Capture the cell that displays the provided text and extract its [x, y] central coordinate. 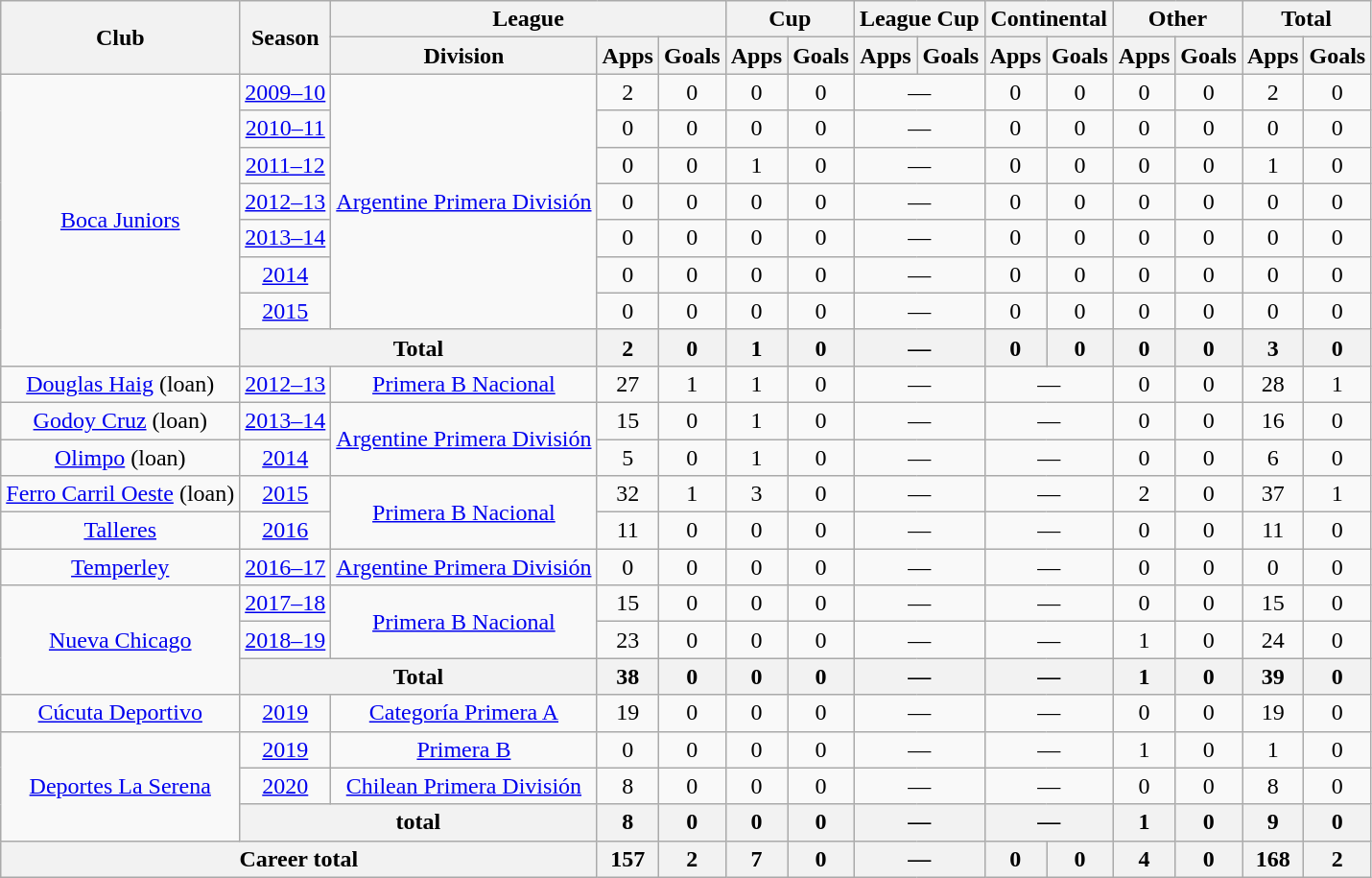
Godoy Cruz (loan) [121, 420]
League Cup [919, 19]
27 [627, 384]
32 [627, 494]
Primera B [464, 749]
Cup [790, 19]
Deportes La Serena [121, 786]
Season [286, 37]
Categoría Primera A [464, 713]
7 [756, 859]
League [528, 19]
157 [627, 859]
5 [627, 458]
168 [1272, 859]
Other [1177, 19]
2018–19 [286, 640]
2009–10 [286, 92]
Douglas Haig (loan) [121, 384]
Career total [299, 859]
2017–18 [286, 604]
Chilean Primera División [464, 786]
2016–17 [286, 567]
Olimpo (loan) [121, 458]
Nueva Chicago [121, 640]
Club [121, 37]
38 [627, 676]
28 [1272, 384]
37 [1272, 494]
Boca Juniors [121, 220]
16 [1272, 420]
total [418, 822]
23 [627, 640]
Continental [1049, 19]
2010–11 [286, 129]
6 [1272, 458]
2020 [286, 786]
Ferro Carril Oeste (loan) [121, 494]
Temperley [121, 567]
39 [1272, 676]
Talleres [121, 531]
24 [1272, 640]
2011–12 [286, 165]
9 [1272, 822]
4 [1144, 859]
Cúcuta Deportivo [121, 713]
Division [464, 56]
2016 [286, 531]
